For the text-containing cell, return its midpoint in [x, y] coordinate format. 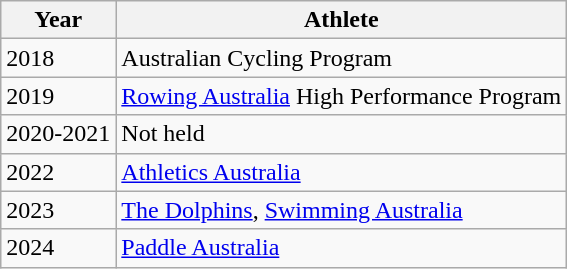
The Dolphins, Swimming Australia [342, 210]
Not held [342, 134]
Australian Cycling Program [342, 58]
Athlete [342, 20]
Year [58, 20]
2020-2021 [58, 134]
2023 [58, 210]
Rowing Australia High Performance Program [342, 96]
2019 [58, 96]
Athletics Australia [342, 172]
Paddle Australia [342, 248]
2018 [58, 58]
2024 [58, 248]
2022 [58, 172]
